Identify which cell holds the provided text, then report its (X, Y) central coordinate. 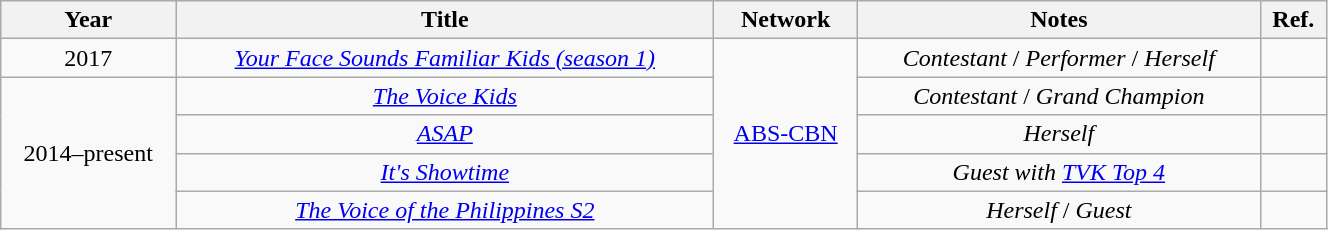
Herself (1058, 134)
ABS-CBN (786, 134)
Notes (1058, 20)
Guest with TVK Top 4 (1058, 172)
Herself / Guest (1058, 210)
The Voice Kids (445, 96)
Title (445, 20)
2014–present (88, 153)
Network (786, 20)
Contestant / Grand Champion (1058, 96)
Your Face Sounds Familiar Kids (season 1) (445, 58)
Year (88, 20)
It's Showtime (445, 172)
2017 (88, 58)
Ref. (1293, 20)
The Voice of the Philippines S2 (445, 210)
Contestant / Performer / Herself (1058, 58)
ASAP (445, 134)
